Find where the given text appears and provide that cell's center as (x, y) coordinate. 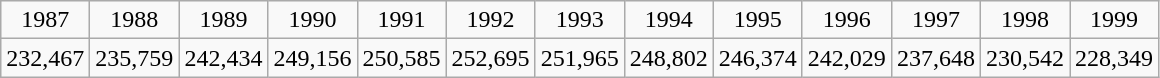
1993 (580, 20)
1987 (46, 20)
1988 (134, 20)
1998 (1024, 20)
1989 (224, 20)
246,374 (758, 58)
237,648 (936, 58)
1999 (1114, 20)
251,965 (580, 58)
242,029 (846, 58)
1994 (668, 20)
1995 (758, 20)
249,156 (312, 58)
230,542 (1024, 58)
248,802 (668, 58)
1992 (490, 20)
242,434 (224, 58)
1991 (402, 20)
252,695 (490, 58)
1997 (936, 20)
232,467 (46, 58)
235,759 (134, 58)
228,349 (1114, 58)
1996 (846, 20)
250,585 (402, 58)
1990 (312, 20)
